Output the (x, y) coordinate of the center of the cell containing the given text.  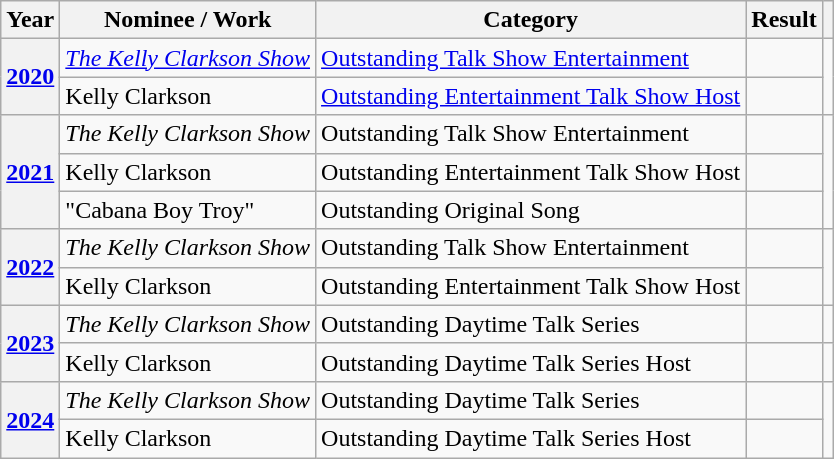
2024 (30, 419)
Nominee / Work (188, 20)
Result (784, 20)
"Cabana Boy Troy" (188, 210)
2023 (30, 343)
Category (531, 20)
Year (30, 20)
2020 (30, 77)
2022 (30, 267)
2021 (30, 172)
Outstanding Original Song (531, 210)
